Return [X, Y] of the center of cell containing provided text 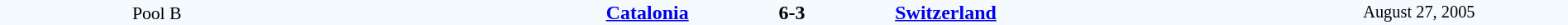
Catalonia [501, 12]
Pool B [157, 12]
6-3 [791, 12]
Switzerland [1082, 12]
August 27, 2005 [1419, 12]
